Search for the cell housing the specified text and yield its [X, Y] center coordinate. 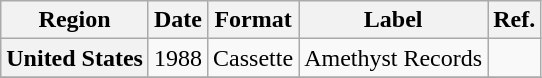
Cassette [254, 58]
United States [75, 58]
Label [394, 20]
Format [254, 20]
Date [178, 20]
Ref. [514, 20]
Amethyst Records [394, 58]
1988 [178, 58]
Region [75, 20]
